Detect which cell encompasses the target text, then output its [x, y] center coordinate. 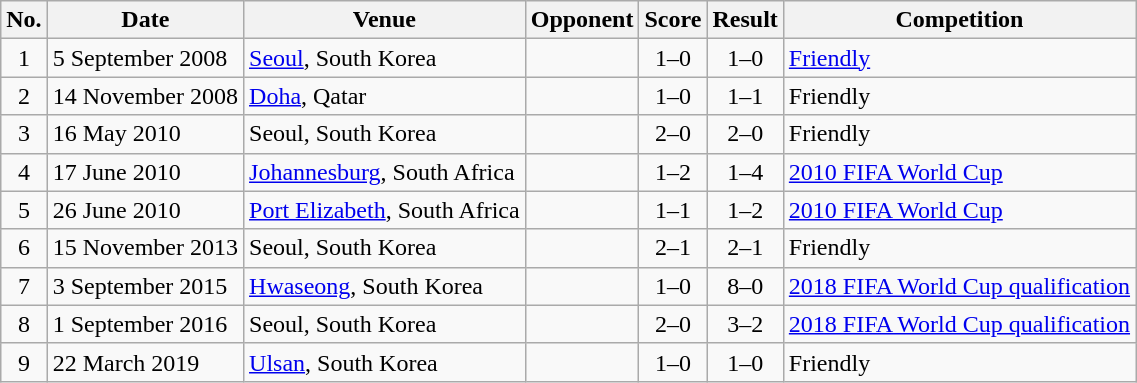
Ulsan, South Korea [385, 362]
Doha, Qatar [385, 96]
Venue [385, 20]
Port Elizabeth, South Africa [385, 210]
14 November 2008 [145, 96]
9 [24, 362]
Johannesburg, South Africa [385, 172]
3 September 2015 [145, 286]
17 June 2010 [145, 172]
6 [24, 248]
8–0 [745, 286]
1–4 [745, 172]
1 September 2016 [145, 324]
15 November 2013 [145, 248]
No. [24, 20]
2 [24, 96]
8 [24, 324]
3–2 [745, 324]
7 [24, 286]
3 [24, 134]
Competition [959, 20]
16 May 2010 [145, 134]
Opponent [582, 20]
Hwaseong, South Korea [385, 286]
22 March 2019 [145, 362]
5 September 2008 [145, 58]
1 [24, 58]
Result [745, 20]
5 [24, 210]
4 [24, 172]
26 June 2010 [145, 210]
Score [673, 20]
Date [145, 20]
